Scan for the cell matching the given text and deliver its (x, y) coordinate at center. 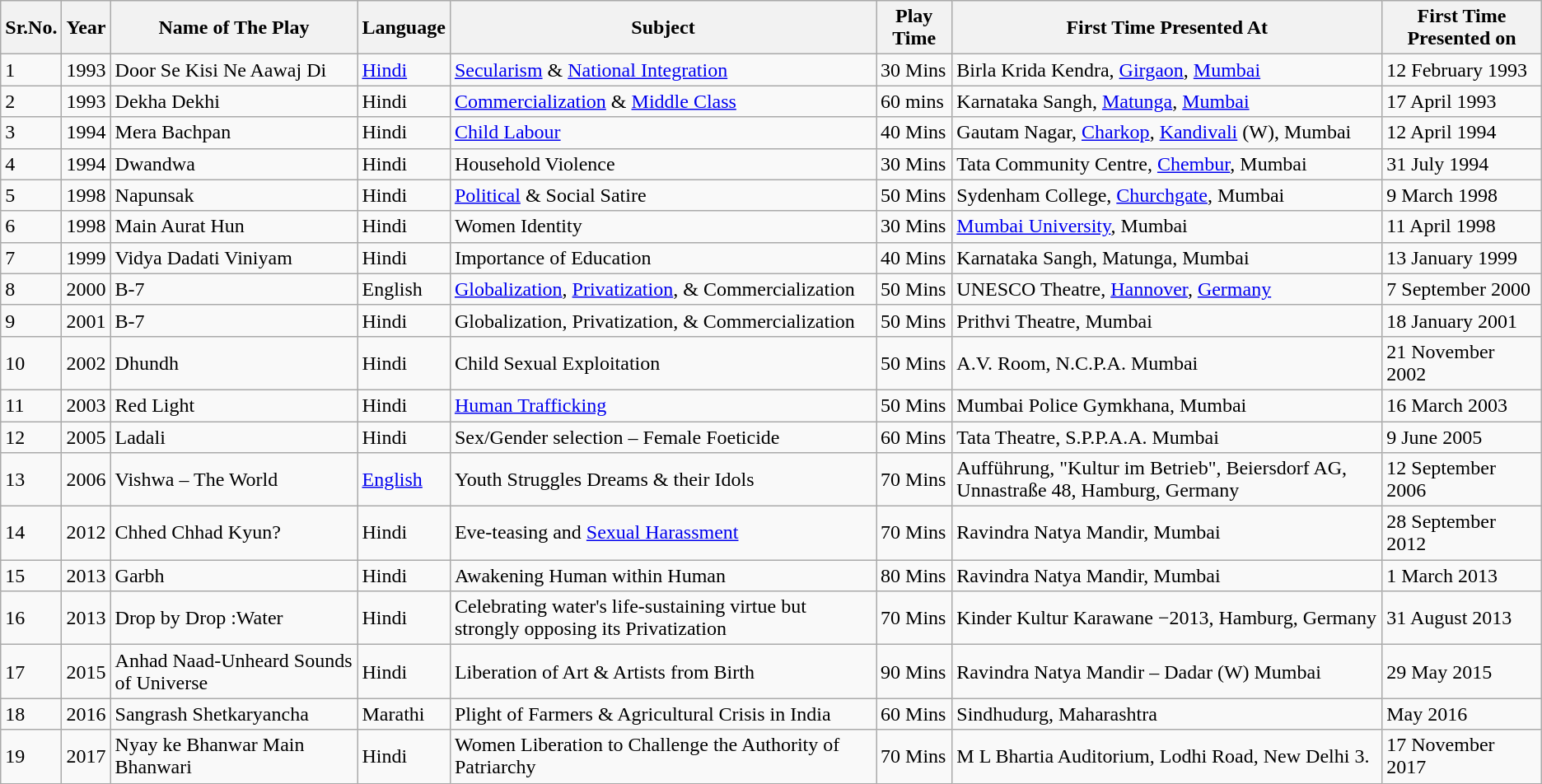
Language (404, 28)
1999 (86, 258)
11 (31, 405)
9 March 1998 (1462, 195)
Door Se Kisi Ne Aawaj Di (234, 70)
Tata Community Centre, Chembur, Mumbai (1167, 164)
Child Labour (662, 133)
8 (31, 289)
13 (31, 479)
12 September 2006 (1462, 479)
12 February 1993 (1462, 70)
Anhad Naad-Unheard Sounds of Universe (234, 672)
Name of The Play (234, 28)
Napunsak (234, 195)
9 June 2005 (1462, 437)
Dhundh (234, 362)
Birla Krida Kendra, Girgaon, Mumbai (1167, 70)
Main Aurat Hun (234, 226)
31 July 1994 (1462, 164)
Tata Theatre, S.P.P.A.A. Mumbai (1167, 437)
Subject (662, 28)
17 April 1993 (1462, 101)
Eve-teasing and Sexual Harassment (662, 534)
14 (31, 534)
Women Liberation to Challenge the Authority of Patriarchy (662, 756)
4 (31, 164)
M L Bhartia Auditorium, Lodhi Road, New Delhi 3. (1167, 756)
3 (31, 133)
Drop by Drop :Water (234, 618)
13 January 1999 (1462, 258)
Child Sexual Exploitation (662, 362)
9 (31, 320)
Ladali (234, 437)
Red Light (234, 405)
Nyay ke Bhanwar Main Bhanwari (234, 756)
Year (86, 28)
Liberation of Art & Artists from Birth (662, 672)
First Time Presented At (1167, 28)
Sindhudurg, Maharashtra (1167, 714)
Play Time (914, 28)
11 April 1998 (1462, 226)
21 November 2002 (1462, 362)
7 (31, 258)
28 September 2012 (1462, 534)
16 (31, 618)
Prithvi Theatre, Mumbai (1167, 320)
2015 (86, 672)
Vishwa – The World (234, 479)
2005 (86, 437)
18 January 2001 (1462, 320)
29 May 2015 (1462, 672)
17 November 2017 (1462, 756)
Sex/Gender selection – Female Foeticide (662, 437)
16 March 2003 (1462, 405)
Political & Social Satire (662, 195)
2012 (86, 534)
Commercialization & Middle Class (662, 101)
60 mins (914, 101)
Garbh (234, 576)
Women Identity (662, 226)
UNESCO Theatre, Hannover, Germany (1167, 289)
A.V. Room, N.C.P.A. Mumbai (1167, 362)
1 (31, 70)
19 (31, 756)
Household Violence (662, 164)
Chhed Chhad Kyun? (234, 534)
80 Mins (914, 576)
First Time Presented on (1462, 28)
Human Trafficking (662, 405)
Celebrating water's life-sustaining virtue but strongly opposing its Privatization (662, 618)
May 2016 (1462, 714)
2006 (86, 479)
Mera Bachpan (234, 133)
Kinder Kultur Karawane −2013, Hamburg, Germany (1167, 618)
Youth Struggles Dreams & their Idols (662, 479)
Awakening Human within Human (662, 576)
Sr.No. (31, 28)
Secularism & National Integration (662, 70)
2002 (86, 362)
Sangrash Shetkaryancha (234, 714)
17 (31, 672)
2000 (86, 289)
Marathi (404, 714)
Mumbai University, Mumbai (1167, 226)
Dekha Dekhi (234, 101)
12 (31, 437)
Importance of Education (662, 258)
Sydenham College, Churchgate, Mumbai (1167, 195)
10 (31, 362)
2 (31, 101)
1 March 2013 (1462, 576)
Plight of Farmers & Agricultural Crisis in India (662, 714)
5 (31, 195)
2016 (86, 714)
Dwandwa (234, 164)
Mumbai Police Gymkhana, Mumbai (1167, 405)
Gautam Nagar, Charkop, Kandivali (W), Mumbai (1167, 133)
90 Mins (914, 672)
Vidya Dadati Viniyam (234, 258)
2017 (86, 756)
6 (31, 226)
15 (31, 576)
12 April 1994 (1462, 133)
2003 (86, 405)
Aufführung, "Kultur im Betrieb", Beiersdorf AG, Unnastraße 48, Hamburg, Germany (1167, 479)
7 September 2000 (1462, 289)
18 (31, 714)
Ravindra Natya Mandir – Dadar (W) Mumbai (1167, 672)
31 August 2013 (1462, 618)
2001 (86, 320)
